Locate the cell with the specified text and output its [x, y] center coordinate. 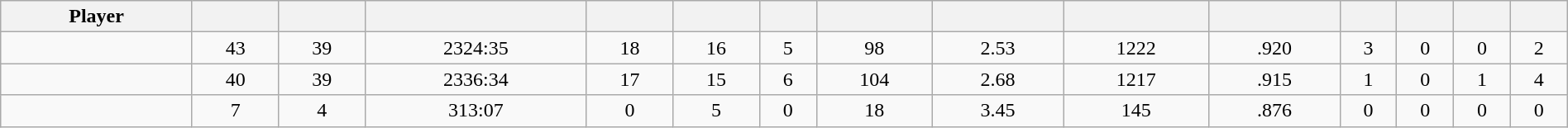
2336:34 [476, 79]
Player [97, 17]
1217 [1136, 79]
2.53 [997, 48]
1222 [1136, 48]
313:07 [476, 111]
.920 [1274, 48]
98 [874, 48]
2 [1538, 48]
.915 [1274, 79]
40 [235, 79]
15 [716, 79]
104 [874, 79]
.876 [1274, 111]
2324:35 [476, 48]
6 [787, 79]
3 [1368, 48]
7 [235, 111]
17 [630, 79]
3.45 [997, 111]
2.68 [997, 79]
43 [235, 48]
16 [716, 48]
145 [1136, 111]
